Provide the [x, y] coordinate of the cell's center where the given text is located.  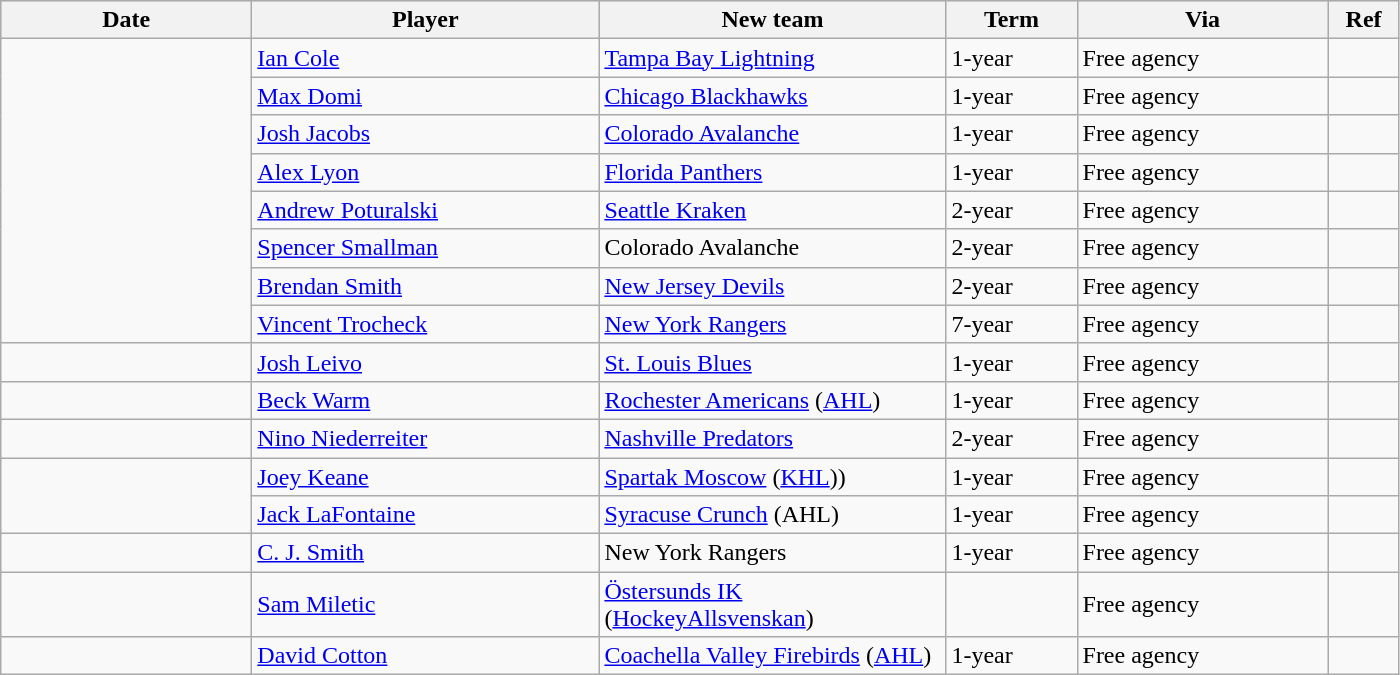
Chicago Blackhawks [772, 96]
Seattle Kraken [772, 210]
New team [772, 20]
Beck Warm [426, 400]
Via [1202, 20]
Jack LaFontaine [426, 515]
7-year [1012, 324]
Joey Keane [426, 477]
Josh Jacobs [426, 134]
Florida Panthers [772, 172]
Ref [1364, 20]
Term [1012, 20]
Nashville Predators [772, 438]
Syracuse Crunch (AHL) [772, 515]
Rochester Americans (AHL) [772, 400]
St. Louis Blues [772, 362]
Sam Miletic [426, 604]
Östersunds IK (HockeyAllsvenskan) [772, 604]
Spencer Smallman [426, 248]
Ian Cole [426, 58]
David Cotton [426, 656]
Alex Lyon [426, 172]
Coachella Valley Firebirds (AHL) [772, 656]
New Jersey Devils [772, 286]
Andrew Poturalski [426, 210]
Spartak Moscow (KHL)) [772, 477]
Nino Niederreiter [426, 438]
Tampa Bay Lightning [772, 58]
Player [426, 20]
Brendan Smith [426, 286]
Vincent Trocheck [426, 324]
C. J. Smith [426, 553]
Date [126, 20]
Josh Leivo [426, 362]
Max Domi [426, 96]
